Locate the cell with the specified text and output its [X, Y] center coordinate. 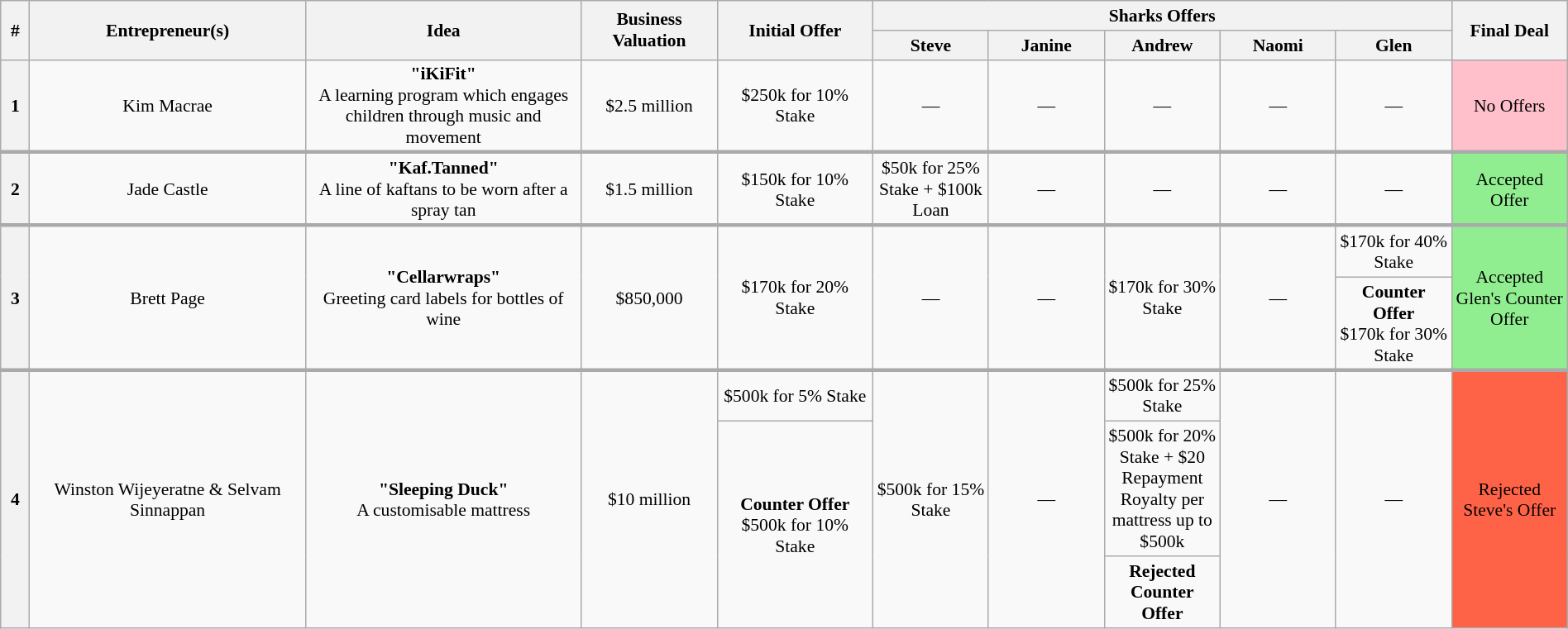
$500k for 20% Stake + $20 Repayment Royalty per mattress up to $500k [1162, 489]
Business Valuation [649, 30]
Final Deal [1509, 30]
Brett Page [168, 298]
$500k for 5% Stake [795, 395]
2 [15, 189]
Entrepreneur(s) [168, 30]
Counter Offer$500k for 10% Stake [795, 525]
$2.5 million [649, 106]
$10 million [649, 498]
$500k for 15% Stake [930, 498]
$50k for 25% Stake + $100k Loan [930, 189]
"iKiFit" A learning program which engages children through music and movement [443, 106]
$170k for 20% Stake [795, 298]
$250k for 10% Stake [795, 106]
Idea [443, 30]
$500k for 25% Stake [1162, 395]
$150k for 10% Stake [795, 189]
1 [15, 106]
Accepted Offer [1509, 189]
3 [15, 298]
$850,000 [649, 298]
"Sleeping Duck" A customisable mattress [443, 498]
Rejected Counter Offer [1162, 592]
Kim Macrae [168, 106]
$170k for 40% Stake [1394, 251]
Glen [1394, 45]
Steve [930, 45]
Rejected Steve's Offer [1509, 498]
Janine [1046, 45]
Initial Offer [795, 30]
# [15, 30]
4 [15, 498]
Counter Offer $170k for 30% Stake [1394, 323]
Winston Wijeyeratne & Selvam Sinnappan [168, 498]
"Kaf.Tanned" A line of kaftans to be worn after a spray tan [443, 189]
No Offers [1509, 106]
$1.5 million [649, 189]
Accepted Glen's Counter Offer [1509, 298]
Naomi [1278, 45]
$170k for 30% Stake [1162, 298]
Sharks Offers [1162, 16]
"Cellarwraps" Greeting card labels for bottles of wine [443, 298]
Andrew [1162, 45]
Jade Castle [168, 189]
